Detect which cell encompasses the target text, then output its (x, y) center coordinate. 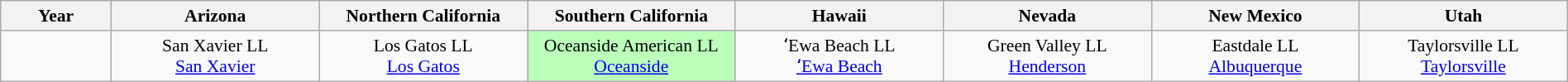
Oceanside American LLOceanside (632, 56)
Eastdale LLAlbuquerque (1255, 56)
Southern California (632, 16)
Northern California (423, 16)
ʻEwa Beach LLʻEwa Beach (839, 56)
San Xavier LLSan Xavier (215, 56)
Green Valley LLHenderson (1048, 56)
New Mexico (1255, 16)
Hawaii (839, 16)
Los Gatos LLLos Gatos (423, 56)
Nevada (1048, 16)
Year (56, 16)
Taylorsville LLTaylorsville (1464, 56)
Arizona (215, 16)
Utah (1464, 16)
